Pinpoint the cell where the given text exists, returning its (X, Y) midpoint coordinate. 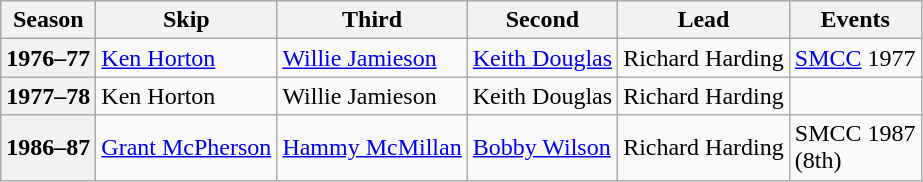
Grant McPherson (186, 148)
SMCC 1987 (8th) (855, 148)
Season (48, 20)
Bobby Wilson (542, 148)
Skip (186, 20)
SMCC 1977 (855, 58)
Second (542, 20)
Lead (704, 20)
1976–77 (48, 58)
Hammy McMillan (372, 148)
1986–87 (48, 148)
Third (372, 20)
1977–78 (48, 96)
Events (855, 20)
